Capture the cell that displays the provided text and extract its [x, y] central coordinate. 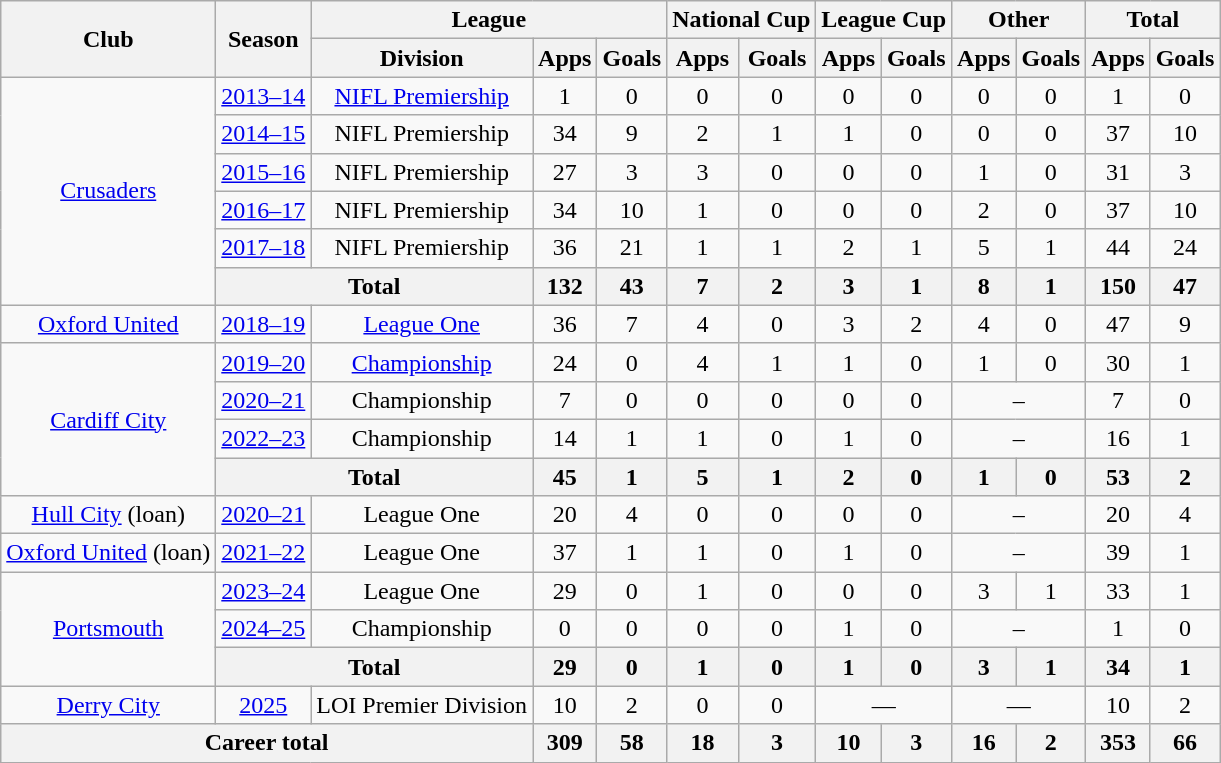
14 [565, 438]
2022–23 [264, 438]
27 [565, 172]
Career total [267, 743]
League [489, 20]
2025 [264, 705]
2015–16 [264, 172]
2019–20 [264, 362]
18 [703, 743]
53 [1118, 477]
31 [1118, 172]
Hull City (loan) [108, 515]
LOI Premier Division [422, 705]
21 [632, 248]
Other [1019, 20]
43 [632, 286]
66 [1185, 743]
Division [422, 58]
2013–14 [264, 96]
309 [565, 743]
45 [565, 477]
2018–19 [264, 324]
39 [1118, 553]
2017–18 [264, 248]
Season [264, 39]
132 [565, 286]
8 [984, 286]
League Cup [884, 20]
353 [1118, 743]
33 [1118, 591]
Derry City [108, 705]
2016–17 [264, 210]
150 [1118, 286]
30 [1118, 362]
2021–22 [264, 553]
Oxford United (loan) [108, 553]
2023–24 [264, 591]
2024–25 [264, 629]
2014–15 [264, 134]
Cardiff City [108, 419]
58 [632, 743]
National Cup [742, 20]
Portsmouth [108, 629]
Club [108, 39]
Crusaders [108, 191]
Oxford United [108, 324]
44 [1118, 248]
